Find where the given text appears and provide that cell's center as [X, Y] coordinate. 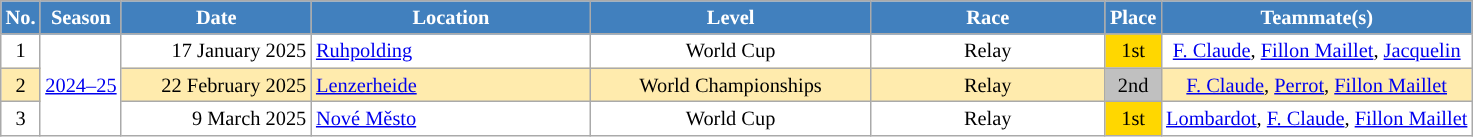
Lenzerheide [451, 85]
F. Claude, Fillon Maillet, Jacquelin [1316, 51]
Teammate(s) [1316, 17]
2 [21, 85]
Season [80, 17]
Nové Město [451, 118]
2nd [1133, 85]
Date [216, 17]
Location [451, 17]
Race [988, 17]
F. Claude, Perrot, Fillon Maillet [1316, 85]
World Championships [731, 85]
Lombardot, F. Claude, Fillon Maillet [1316, 118]
22 February 2025 [216, 85]
3 [21, 118]
No. [21, 17]
Place [1133, 17]
2024–25 [80, 84]
17 January 2025 [216, 51]
Level [731, 17]
1 [21, 51]
9 March 2025 [216, 118]
Ruhpolding [451, 51]
